Detect which cell encompasses the target text, then output its (x, y) center coordinate. 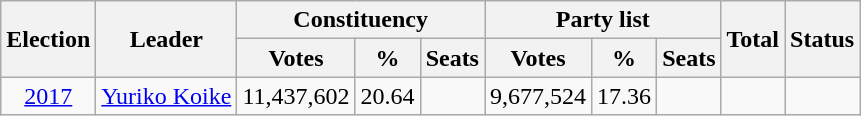
Total (753, 39)
Yuriko Koike (166, 96)
2017 (48, 96)
Election (48, 39)
Status (822, 39)
Leader (166, 39)
9,677,524 (538, 96)
20.64 (388, 96)
17.36 (624, 96)
Party list (602, 20)
Constituency (361, 20)
11,437,602 (296, 96)
